Extract the (X, Y) coordinate from the center of the cell holding the provided text.  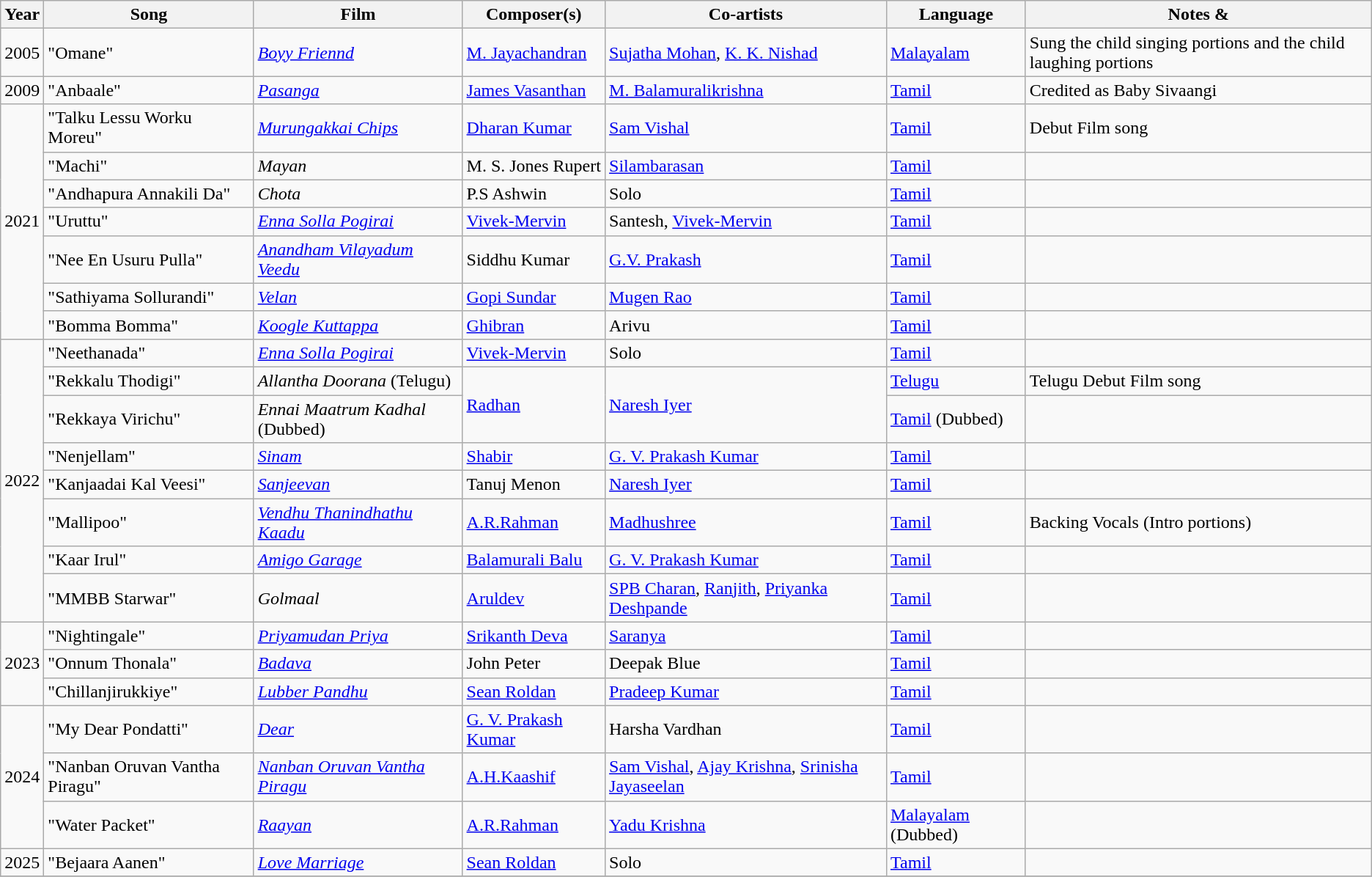
2005 (22, 53)
G.V. Prakash (746, 260)
Malayalam (956, 53)
Sujatha Mohan, K. K. Nishad (746, 53)
2025 (22, 862)
2021 (22, 221)
2024 (22, 777)
"Uruttu" (149, 221)
Composer(s) (534, 15)
Co-artists (746, 15)
Aruldev (534, 598)
"Anbaale" (149, 90)
Gopi Sundar (534, 297)
"Bomma Bomma" (149, 325)
Year (22, 15)
Koogle Kuttappa (358, 325)
Boyy Friennd (358, 53)
2023 (22, 664)
"Talku Lessu Worku Moreu" (149, 128)
Tanuj Menon (534, 485)
Song (149, 15)
Vendhu Thanindhathu Kaadu (358, 522)
"Kaar Irul" (149, 560)
Sung the child singing portions and the child laughing portions (1198, 53)
Siddhu Kumar (534, 260)
Malayalam (Dubbed) (956, 824)
Dharan Kumar (534, 128)
Golmaal (358, 598)
Sam Vishal (746, 128)
Credited as Baby Sivaangi (1198, 90)
"Kanjaadai Kal Veesi" (149, 485)
Film (358, 15)
"Omane" (149, 53)
2022 (22, 480)
"Nenjellam" (149, 457)
2009 (22, 90)
James Vasanthan (534, 90)
M. S. Jones Rupert (534, 166)
"Nanban Oruvan Vantha Piragu" (149, 777)
A.H.Kaashif (534, 777)
Notes & (1198, 15)
Nanban Oruvan Vantha Piragu (358, 777)
"Rekkalu Thodigi" (149, 381)
"Mallipoo" (149, 522)
"My Dear Pondatti" (149, 729)
"Onnum Thonala" (149, 664)
Tamil (Dubbed) (956, 418)
"Sathiyama Sollurandi" (149, 297)
Srikanth Deva (534, 636)
Chota (358, 194)
Sam Vishal, Ajay Krishna, Srinisha Jayaseelan (746, 777)
"Neethanada" (149, 353)
Badava (358, 664)
Ghibran (534, 325)
"Water Packet" (149, 824)
Shabir (534, 457)
Amigo Garage (358, 560)
Deepak Blue (746, 664)
"Machi" (149, 166)
Love Marriage (358, 862)
Lubber Pandhu (358, 691)
Language (956, 15)
Pasanga (358, 90)
"Andhapura Annakili Da" (149, 194)
M. Balamuralikrishna (746, 90)
"Nee En Usuru Pulla" (149, 260)
Arivu (746, 325)
Priyamudan Priya (358, 636)
Radhan (534, 405)
"Chillanjirukkiye" (149, 691)
Santesh, Vivek-Mervin (746, 221)
SPB Charan, Ranjith, Priyanka Deshpande (746, 598)
John Peter (534, 664)
Pradeep Kumar (746, 691)
Silambarasan (746, 166)
Backing Vocals (Intro portions) (1198, 522)
Murungakkai Chips (358, 128)
Saranya (746, 636)
Telugu (956, 381)
Allantha Doorana (Telugu) (358, 381)
M. Jayachandran (534, 53)
"Rekkaya Virichu" (149, 418)
Anandham Vilayadum Veedu (358, 260)
"Nightingale" (149, 636)
Mayan (358, 166)
Balamurali Balu (534, 560)
P.S Ashwin (534, 194)
Sinam (358, 457)
"Bejaara Aanen" (149, 862)
Velan (358, 297)
Sanjeevan (358, 485)
Debut Film song (1198, 128)
Dear (358, 729)
"MMBB Starwar" (149, 598)
Yadu Krishna (746, 824)
Ennai Maatrum Kadhal (Dubbed) (358, 418)
Telugu Debut Film song (1198, 381)
Harsha Vardhan (746, 729)
Raayan (358, 824)
Mugen Rao (746, 297)
Madhushree (746, 522)
